Output the [X, Y] coordinate of the center of the cell containing the given text.  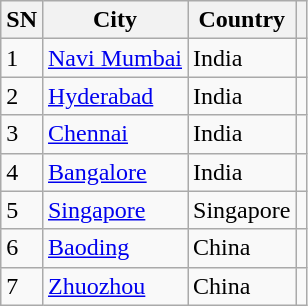
Baoding [114, 248]
5 [22, 210]
Hyderabad [114, 96]
2 [22, 96]
Chennai [114, 134]
Country [242, 20]
Navi Mumbai [114, 58]
6 [22, 248]
SN [22, 20]
1 [22, 58]
3 [22, 134]
7 [22, 286]
Zhuozhou [114, 286]
City [114, 20]
Bangalore [114, 172]
4 [22, 172]
